Provide the [x, y] coordinate of the cell's center where the given text is located.  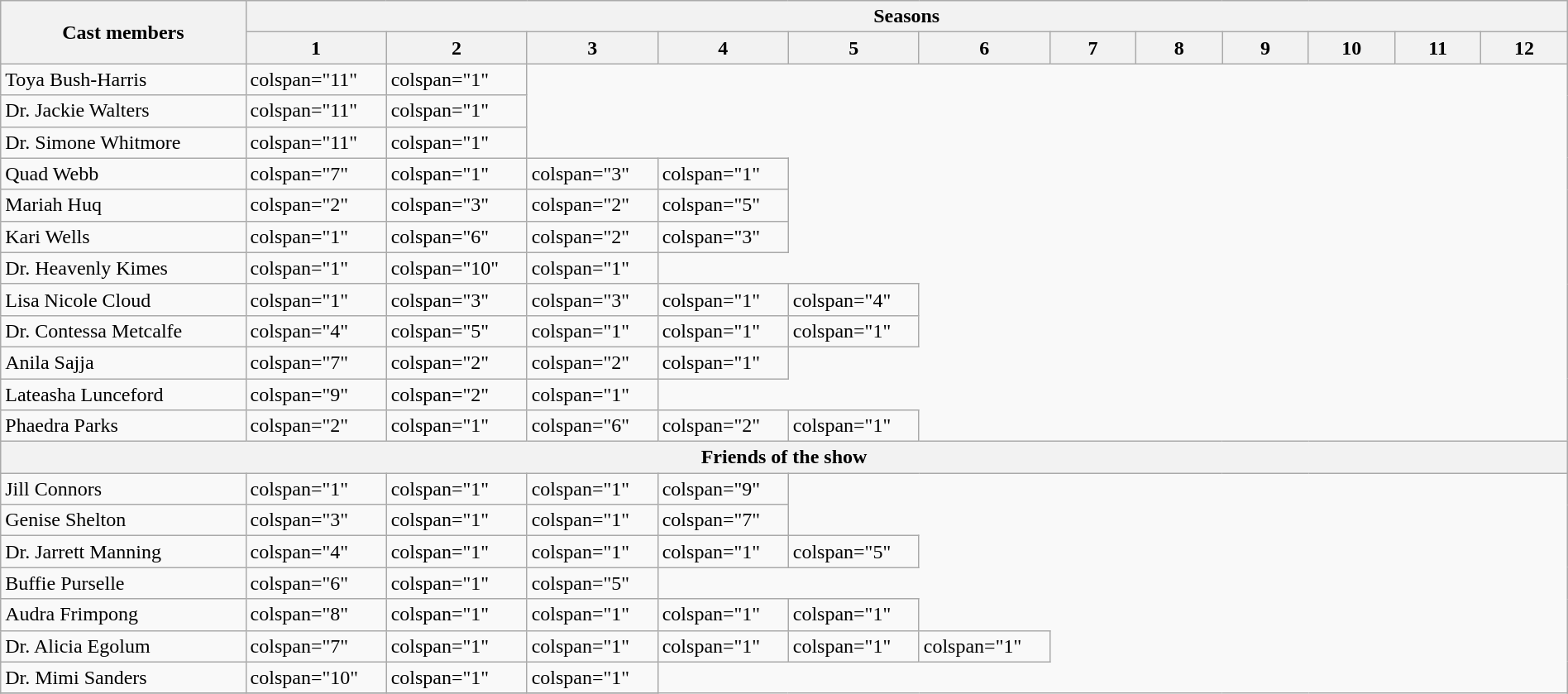
Seasons [906, 17]
10 [1351, 48]
5 [853, 48]
8 [1179, 48]
Dr. Simone Whitmore [123, 142]
Cast members [123, 32]
Friends of the show [784, 457]
Genise Shelton [123, 520]
Mariah Huq [123, 205]
Phaedra Parks [123, 426]
4 [723, 48]
Dr. Jarrett Manning [123, 552]
Toya Bush-Harris [123, 79]
Dr. Mimi Sanders [123, 677]
Audra Frimpong [123, 615]
Lateasha Lunceford [123, 395]
colspan="8" [316, 615]
7 [1092, 48]
Lisa Nicole Cloud [123, 299]
Dr. Jackie Walters [123, 111]
Buffie Purselle [123, 583]
12 [1524, 48]
3 [592, 48]
Dr. Alicia Egolum [123, 646]
Quad Webb [123, 174]
2 [457, 48]
Jill Connors [123, 489]
11 [1437, 48]
9 [1265, 48]
Dr. Contessa Metcalfe [123, 331]
Anila Sajja [123, 362]
1 [316, 48]
Dr. Heavenly Kimes [123, 268]
Kari Wells [123, 237]
6 [984, 48]
